Return [X, Y] of the center of cell containing provided text 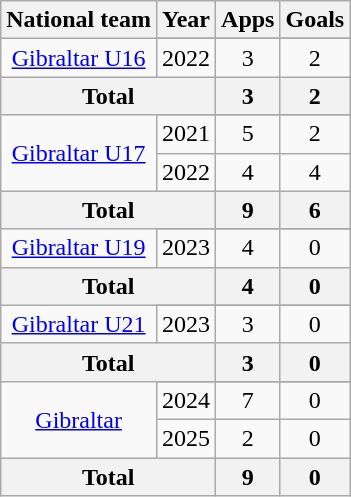
Gibraltar U21 [79, 324]
2024 [186, 400]
Gibraltar U19 [79, 248]
7 [248, 400]
5 [248, 134]
6 [315, 210]
Year [186, 20]
Gibraltar U16 [79, 58]
Gibraltar [79, 419]
Apps [248, 20]
Gibraltar U17 [79, 153]
2021 [186, 134]
National team [79, 20]
Goals [315, 20]
2025 [186, 438]
